Provide the [X, Y] coordinate of the cell's center where the given text is located.  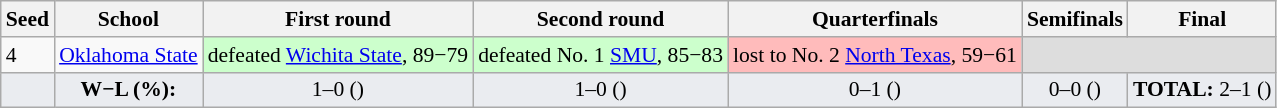
defeated Wichita State, 89−79 [338, 55]
Semifinals [1075, 19]
0–1 () [875, 90]
0–0 () [1075, 90]
W−L (%): [128, 90]
Oklahoma State [128, 55]
Quarterfinals [875, 19]
TOTAL: 2–1 () [1202, 90]
School [128, 19]
lost to No. 2 North Texas, 59−61 [875, 55]
Seed [28, 19]
First round [338, 19]
Final [1202, 19]
defeated No. 1 SMU, 85−83 [600, 55]
4 [28, 55]
Second round [600, 19]
